Identify which cell holds the provided text, then report its [X, Y] central coordinate. 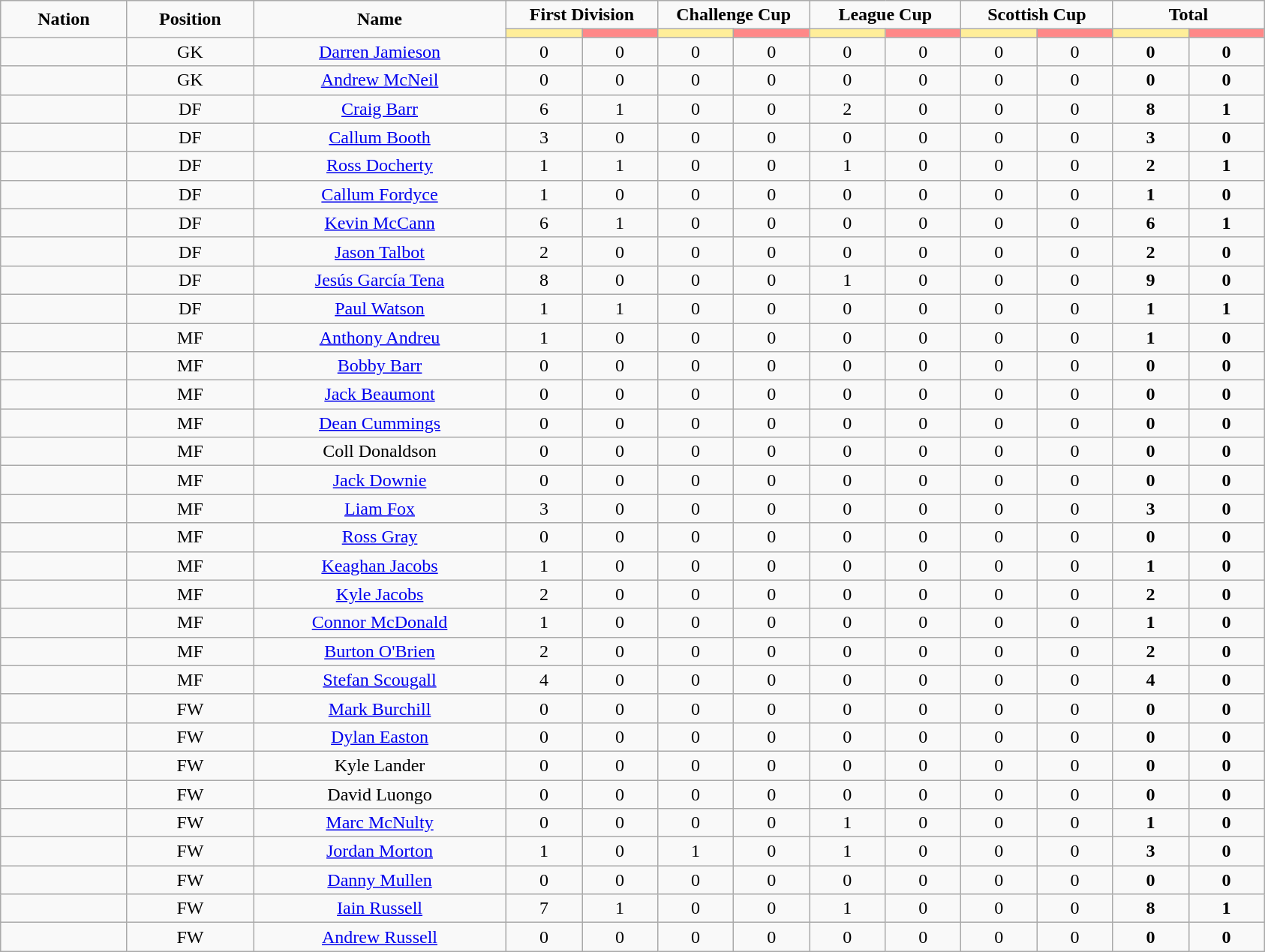
Iain Russell [380, 908]
Connor McDonald [380, 623]
Jason Talbot [380, 251]
Burton O'Brien [380, 651]
Jack Beaumont [380, 395]
Total [1188, 15]
Danny Mullen [380, 880]
Nation [64, 20]
Kyle Lander [380, 765]
Dylan Easton [380, 737]
Andrew McNeil [380, 80]
Keaghan Jacobs [380, 566]
Scottish Cup [1037, 15]
Jesús García Tena [380, 280]
Dean Cummings [380, 423]
Paul Watson [380, 308]
Mark Burchill [380, 708]
Liam Fox [380, 509]
Bobby Barr [380, 366]
9 [1151, 280]
Name [380, 20]
Andrew Russell [380, 937]
Kyle Jacobs [380, 594]
Stefan Scougall [380, 680]
Callum Fordyce [380, 194]
First Division [581, 15]
Callum Booth [380, 137]
Ross Gray [380, 537]
Jack Downie [380, 480]
Challenge Cup [734, 15]
Position [190, 20]
Jordan Morton [380, 851]
David Luongo [380, 794]
Kevin McCann [380, 223]
Coll Donaldson [380, 452]
Darren Jamieson [380, 52]
Marc McNulty [380, 823]
League Cup [885, 15]
7 [543, 908]
Ross Docherty [380, 166]
Anthony Andreu [380, 337]
Craig Barr [380, 109]
